Capture the cell that displays the provided text and extract its (x, y) central coordinate. 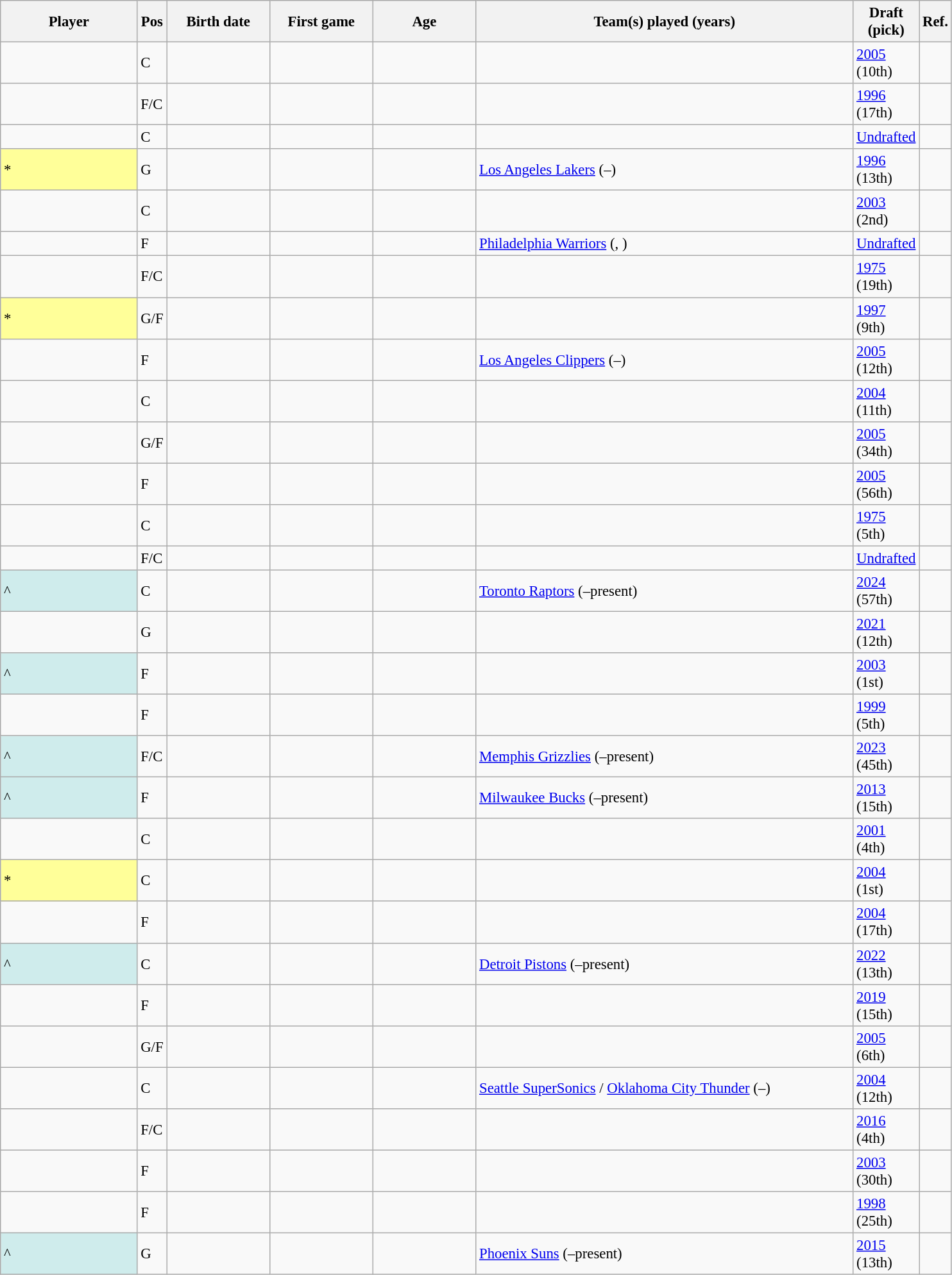
2005 (56th) (887, 484)
2023 (45th) (887, 757)
1975 (5th) (887, 526)
2022 (13th) (887, 963)
Draft (pick) (887, 22)
Age (425, 22)
Memphis Grizzlies (–present) (665, 757)
2005 (12th) (887, 359)
Toronto Raptors (–present) (665, 591)
2024 (57th) (887, 591)
2004 (1st) (887, 881)
First game (321, 22)
1996 (13th) (887, 169)
Pos (152, 22)
2015 (13th) (887, 1253)
2005 (34th) (887, 443)
Los Angeles Lakers (–) (665, 169)
2003 (2nd) (887, 212)
1997 (9th) (887, 318)
Los Angeles Clippers (–) (665, 359)
1996 (17th) (887, 104)
Player (69, 22)
2005 (6th) (887, 1047)
2001 (4th) (887, 839)
Seattle SuperSonics / Oklahoma City Thunder (–) (665, 1088)
2003 (1st) (887, 673)
Phoenix Suns (–present) (665, 1253)
2013 (15th) (887, 798)
Birth date (218, 22)
2004 (17th) (887, 922)
Milwaukee Bucks (–present) (665, 798)
2005 (10th) (887, 63)
2016 (4th) (887, 1130)
1975 (19th) (887, 277)
1998 (25th) (887, 1212)
2021 (12th) (887, 632)
2004 (12th) (887, 1088)
Team(s) played (years) (665, 22)
Philadelphia Warriors (, ) (665, 244)
2004 (11th) (887, 401)
Detroit Pistons (–present) (665, 963)
2019 (15th) (887, 1006)
Ref. (935, 22)
2003 (30th) (887, 1171)
1999 (5th) (887, 716)
